Determine the (x, y) coordinate at the center of the cell enclosing the given text.  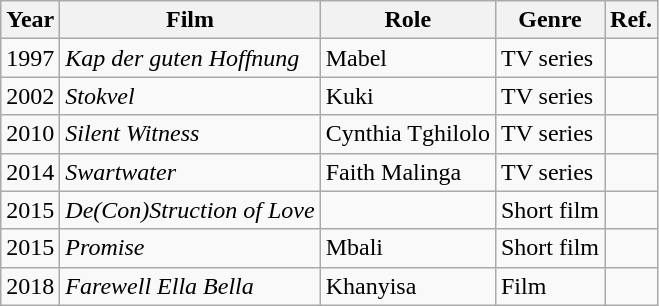
Promise (190, 248)
2014 (30, 172)
1997 (30, 58)
Ref. (632, 20)
Silent Witness (190, 134)
Genre (550, 20)
Faith Malinga (408, 172)
Year (30, 20)
2010 (30, 134)
Cynthia Tghilolo (408, 134)
2018 (30, 286)
Kap der guten Hoffnung (190, 58)
Mbali (408, 248)
2002 (30, 96)
Kuki (408, 96)
Khanyisa (408, 286)
De(Con)Struction of Love (190, 210)
Stokvel (190, 96)
Mabel (408, 58)
Farewell Ella Bella (190, 286)
Role (408, 20)
Swartwater (190, 172)
